Return [x, y] of the center of cell containing provided text 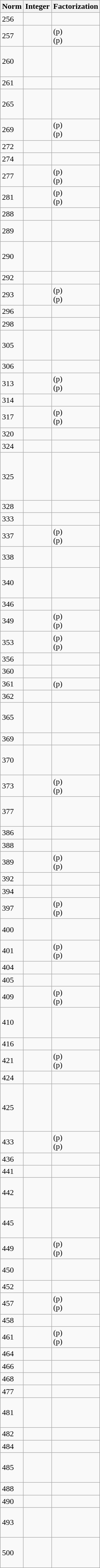
441 [12, 1172]
461 [12, 1337]
493 [12, 1523]
445 [12, 1223]
424 [12, 1077]
(p) [76, 684]
314 [12, 400]
416 [12, 1044]
257 [12, 36]
442 [12, 1193]
457 [12, 1304]
388 [12, 845]
466 [12, 1366]
272 [12, 146]
292 [12, 278]
377 [12, 811]
293 [12, 295]
349 [12, 621]
488 [12, 1489]
458 [12, 1320]
353 [12, 642]
436 [12, 1159]
328 [12, 506]
397 [12, 908]
289 [12, 231]
468 [12, 1379]
317 [12, 417]
338 [12, 557]
274 [12, 159]
281 [12, 197]
482 [12, 1434]
449 [12, 1249]
346 [12, 604]
450 [12, 1270]
373 [12, 786]
362 [12, 696]
260 [12, 61]
324 [12, 446]
290 [12, 257]
394 [12, 891]
306 [12, 366]
Factorization [76, 7]
477 [12, 1391]
421 [12, 1060]
485 [12, 1468]
256 [12, 19]
404 [12, 968]
490 [12, 1501]
340 [12, 583]
370 [12, 760]
Norm [12, 7]
313 [12, 383]
361 [12, 684]
392 [12, 879]
452 [12, 1287]
337 [12, 535]
261 [12, 83]
296 [12, 312]
410 [12, 1022]
405 [12, 980]
389 [12, 862]
305 [12, 345]
400 [12, 930]
325 [12, 476]
333 [12, 519]
365 [12, 717]
500 [12, 1553]
265 [12, 104]
277 [12, 176]
481 [12, 1412]
369 [12, 739]
484 [12, 1446]
360 [12, 671]
386 [12, 833]
269 [12, 129]
356 [12, 659]
464 [12, 1354]
288 [12, 214]
401 [12, 951]
433 [12, 1142]
Integer [38, 7]
425 [12, 1107]
409 [12, 997]
320 [12, 434]
298 [12, 324]
